Output the (X, Y) coordinate of the center of the cell containing the given text.  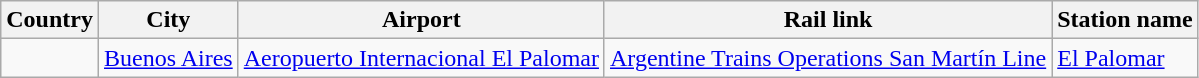
Airport (421, 20)
City (168, 20)
El Palomar (1125, 58)
Aeropuerto Internacional El Palomar (421, 58)
Country (50, 20)
Rail link (828, 20)
Buenos Aires (168, 58)
Station name (1125, 20)
Argentine Trains Operations San Martín Line (828, 58)
